Output the (X, Y) coordinate of the center of the cell containing the given text.  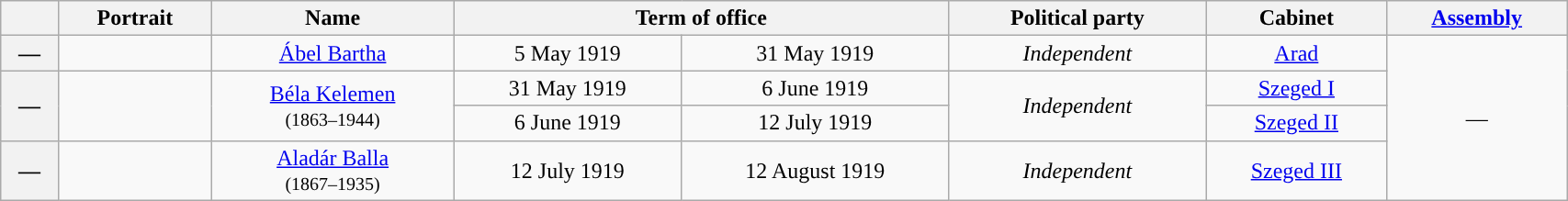
Cabinet (1297, 18)
Szeged I (1297, 88)
Arad (1297, 53)
Béla Kelemen(1863–1944) (333, 106)
Szeged III (1297, 171)
12 August 1919 (816, 171)
Assembly (1477, 18)
Aladár Balla(1867–1935) (333, 171)
Name (333, 18)
Szeged II (1297, 123)
Political party (1077, 18)
Term of office (702, 18)
5 May 1919 (568, 53)
Portrait (134, 18)
Ábel Bartha (333, 53)
